Search for the cell housing the specified text and yield its [x, y] center coordinate. 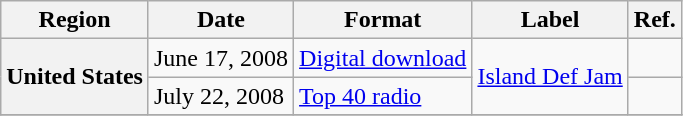
Label [550, 20]
United States [75, 77]
Island Def Jam [550, 77]
June 17, 2008 [220, 58]
Top 40 radio [383, 96]
Region [75, 20]
Digital download [383, 58]
July 22, 2008 [220, 96]
Ref. [654, 20]
Format [383, 20]
Date [220, 20]
